Detect which cell encompasses the target text, then output its (x, y) center coordinate. 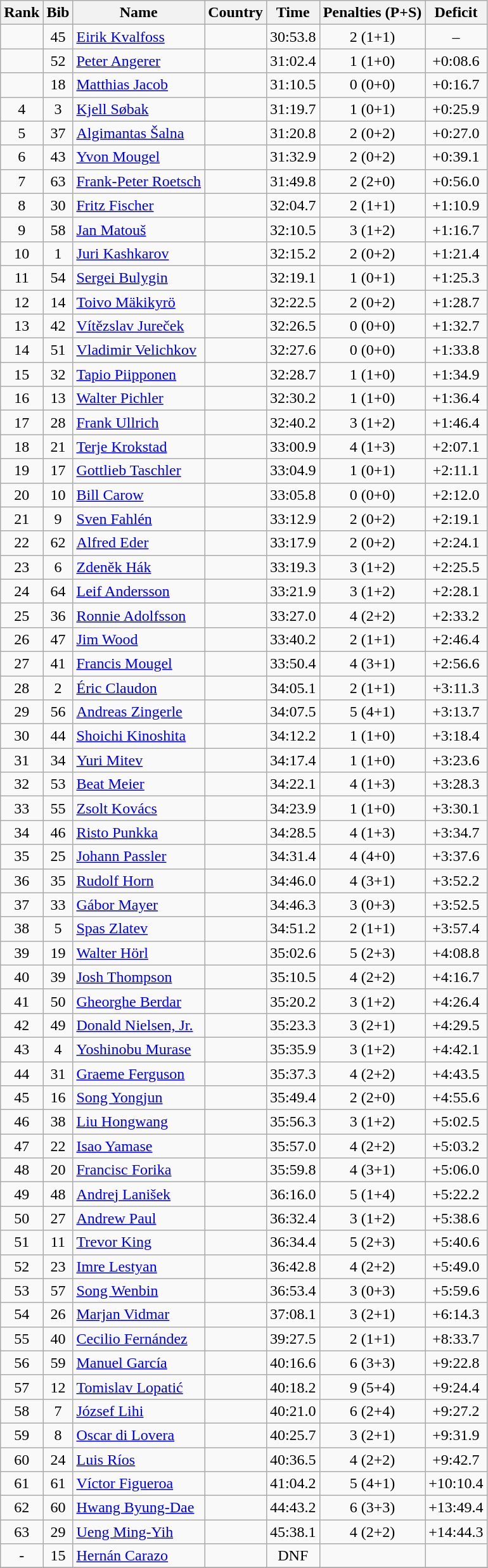
Luis Ríos (139, 1459)
- (22, 1556)
+1:33.8 (456, 350)
Toivo Mäkikyrö (139, 302)
31:20.8 (293, 133)
34:46.0 (293, 881)
Cecilio Fernández (139, 1339)
+2:11.1 (456, 471)
Alfred Eder (139, 543)
+2:28.1 (456, 591)
1 (58, 253)
Juri Kashkarov (139, 253)
+10:10.4 (456, 1484)
+2:25.5 (456, 567)
32:26.5 (293, 326)
+3:11.3 (456, 687)
+5:03.2 (456, 1146)
30:53.8 (293, 37)
+2:07.1 (456, 447)
31:32.9 (293, 157)
33:05.8 (293, 495)
Liu Hongwang (139, 1122)
Gheorghe Berdar (139, 1001)
32:40.2 (293, 423)
+6:14.3 (456, 1315)
Marjan Vidmar (139, 1315)
+2:24.1 (456, 543)
35:37.3 (293, 1074)
4 (4+0) (373, 857)
34:28.5 (293, 832)
Beat Meier (139, 784)
6 (2+4) (373, 1411)
+3:52.5 (456, 905)
Deficit (456, 13)
40:16.6 (293, 1363)
34:23.9 (293, 808)
Yoshinobu Murase (139, 1049)
31:10.5 (293, 85)
Andreas Zingerle (139, 712)
Time (293, 13)
32:27.6 (293, 350)
36:42.8 (293, 1266)
Éric Claudon (139, 687)
+3:30.1 (456, 808)
32:10.5 (293, 229)
+5:49.0 (456, 1266)
+9:31.9 (456, 1435)
32:22.5 (293, 302)
+4:26.4 (456, 1001)
Josh Thompson (139, 977)
Leif Andersson (139, 591)
32:15.2 (293, 253)
+4:16.7 (456, 977)
+3:23.6 (456, 760)
Donald Nielsen, Jr. (139, 1025)
Shoichi Kinoshita (139, 736)
+2:19.1 (456, 519)
36:53.4 (293, 1291)
Jim Wood (139, 639)
+13:49.4 (456, 1508)
+4:29.5 (456, 1025)
37:08.1 (293, 1315)
41:04.2 (293, 1484)
Rudolf Horn (139, 881)
40:21.0 (293, 1411)
+5:38.6 (456, 1218)
+0:56.0 (456, 181)
Algimantas Šalna (139, 133)
33:27.0 (293, 615)
34:12.2 (293, 736)
Frank Ullrich (139, 423)
Francisc Forika (139, 1170)
34:05.1 (293, 687)
+3:34.7 (456, 832)
39:27.5 (293, 1339)
Ronnie Adolfsson (139, 615)
31:02.4 (293, 61)
Hwang Byung-Dae (139, 1508)
34:07.5 (293, 712)
Andrej Lanišek (139, 1194)
9 (5+4) (373, 1387)
34:22.1 (293, 784)
Andrew Paul (139, 1218)
+1:32.7 (456, 326)
Hernán Carazo (139, 1556)
40:18.2 (293, 1387)
35:02.6 (293, 953)
+1:25.3 (456, 277)
33:17.9 (293, 543)
+0:27.0 (456, 133)
Name (139, 13)
Zsolt Kovács (139, 808)
5 (1+4) (373, 1194)
Bib (58, 13)
35:35.9 (293, 1049)
+2:46.4 (456, 639)
+1:36.4 (456, 398)
+5:40.6 (456, 1242)
32:28.7 (293, 374)
Manuel García (139, 1363)
+2:56.6 (456, 663)
+0:08.6 (456, 61)
Ueng Ming-Yih (139, 1532)
+9:24.4 (456, 1387)
+1:10.9 (456, 205)
+5:59.6 (456, 1291)
33:04.9 (293, 471)
35:23.3 (293, 1025)
Jan Matouš (139, 229)
+4:42.1 (456, 1049)
+1:16.7 (456, 229)
34:17.4 (293, 760)
34:51.2 (293, 929)
Gábor Mayer (139, 905)
Matthias Jacob (139, 85)
+1:46.4 (456, 423)
Frank-Peter Roetsch (139, 181)
+3:37.6 (456, 857)
Spas Zlatev (139, 929)
44:43.2 (293, 1508)
Johann Passler (139, 857)
36:32.4 (293, 1218)
33:50.4 (293, 663)
32:19.1 (293, 277)
33:00.9 (293, 447)
33:21.9 (293, 591)
+5:22.2 (456, 1194)
Peter Angerer (139, 61)
+5:06.0 (456, 1170)
+3:28.3 (456, 784)
Isao Yamase (139, 1146)
+1:21.4 (456, 253)
+3:13.7 (456, 712)
Eirik Kvalfoss (139, 37)
+4:08.8 (456, 953)
+4:43.5 (456, 1074)
+8:33.7 (456, 1339)
Yvon Mougel (139, 157)
33:19.3 (293, 567)
Zdeněk Hák (139, 567)
+3:18.4 (456, 736)
+1:28.7 (456, 302)
35:20.2 (293, 1001)
Graeme Ferguson (139, 1074)
+9:42.7 (456, 1459)
Trevor King (139, 1242)
40:25.7 (293, 1435)
2 (58, 687)
+9:22.8 (456, 1363)
Víctor Figueroa (139, 1484)
+0:25.9 (456, 109)
36:16.0 (293, 1194)
34:31.4 (293, 857)
31:19.7 (293, 109)
+3:52.2 (456, 881)
Penalties (P+S) (373, 13)
40:36.5 (293, 1459)
+4:55.6 (456, 1098)
+14:44.3 (456, 1532)
József Lihi (139, 1411)
+9:27.2 (456, 1411)
Sergei Bulygin (139, 277)
Gottlieb Taschler (139, 471)
Terje Krokstad (139, 447)
32:30.2 (293, 398)
35:10.5 (293, 977)
Oscar di Lovera (139, 1435)
31:49.8 (293, 181)
Bill Carow (139, 495)
+0:16.7 (456, 85)
Vítězslav Jureček (139, 326)
Vladimir Velichkov (139, 350)
34:46.3 (293, 905)
+1:34.9 (456, 374)
+3:57.4 (456, 929)
Imre Lestyan (139, 1266)
+2:12.0 (456, 495)
Kjell Søbak (139, 109)
Walter Pichler (139, 398)
32:04.7 (293, 205)
Walter Hörl (139, 953)
DNF (293, 1556)
– (456, 37)
35:57.0 (293, 1146)
64 (58, 591)
35:56.3 (293, 1122)
33:40.2 (293, 639)
Sven Fahlén (139, 519)
Francis Mougel (139, 663)
Fritz Fischer (139, 205)
Rank (22, 13)
+2:33.2 (456, 615)
33:12.9 (293, 519)
Risto Punkka (139, 832)
35:59.8 (293, 1170)
45:38.1 (293, 1532)
3 (58, 109)
Song Yongjun (139, 1098)
Tomislav Lopatić (139, 1387)
+5:02.5 (456, 1122)
35:49.4 (293, 1098)
Tapio Piipponen (139, 374)
+0:39.1 (456, 157)
Yuri Mitev (139, 760)
Song Wenbin (139, 1291)
Country (236, 13)
36:34.4 (293, 1242)
